Extract the (x, y) coordinate from the center of the cell holding the provided text.  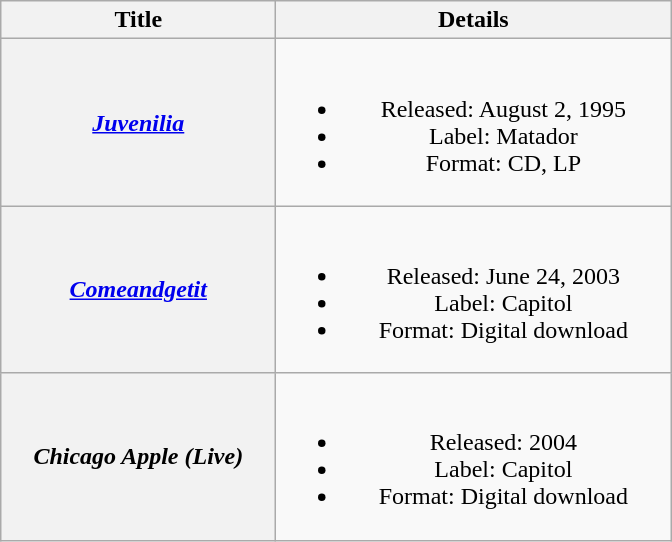
Released: 2004Label: CapitolFormat: Digital download (474, 456)
Chicago Apple (Live) (138, 456)
Title (138, 20)
Details (474, 20)
Released: June 24, 2003Label: CapitolFormat: Digital download (474, 290)
Juvenilia (138, 122)
Released: August 2, 1995Label: MatadorFormat: CD, LP (474, 122)
Comeandgetit (138, 290)
